Pinpoint the cell where the given text exists, returning its (X, Y) midpoint coordinate. 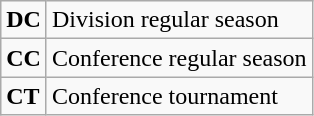
Division regular season (179, 20)
CT (24, 96)
DC (24, 20)
CC (24, 58)
Conference regular season (179, 58)
Conference tournament (179, 96)
